Capture the cell that displays the provided text and extract its (x, y) central coordinate. 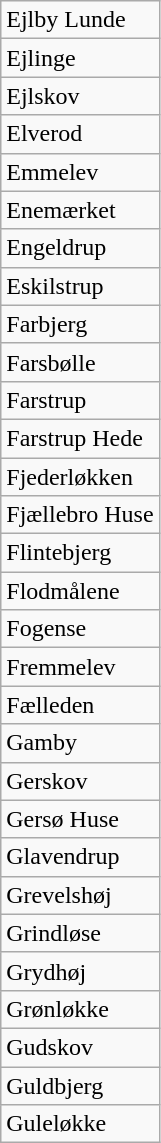
Gersø Huse (80, 819)
Ejlby Lunde (80, 20)
Gerskov (80, 781)
Guleløkke (80, 1124)
Grindløse (80, 933)
Emmelev (80, 172)
Fjederløkken (80, 477)
Fælleden (80, 705)
Gudskov (80, 1047)
Grevelshøj (80, 895)
Flintebjerg (80, 553)
Ejlskov (80, 96)
Grydhøj (80, 971)
Eskilstrup (80, 286)
Farstrup Hede (80, 438)
Farbjerg (80, 324)
Guldbjerg (80, 1085)
Fjællebro Huse (80, 515)
Glavendrup (80, 857)
Engeldrup (80, 248)
Farsbølle (80, 362)
Farstrup (80, 400)
Enemærket (80, 210)
Fogense (80, 629)
Fremmelev (80, 667)
Grønløkke (80, 1009)
Flodmålene (80, 591)
Ejlinge (80, 58)
Elverod (80, 134)
Gamby (80, 743)
